Scan for the cell matching the given text and deliver its [X, Y] coordinate at center. 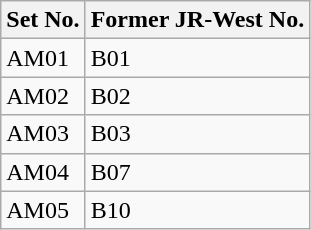
B10 [198, 210]
B01 [198, 58]
AM02 [43, 96]
B03 [198, 134]
AM04 [43, 172]
Former JR-West No. [198, 20]
AM03 [43, 134]
Set No. [43, 20]
B02 [198, 96]
AM01 [43, 58]
B07 [198, 172]
AM05 [43, 210]
